For the text-containing cell, return its midpoint in [x, y] coordinate format. 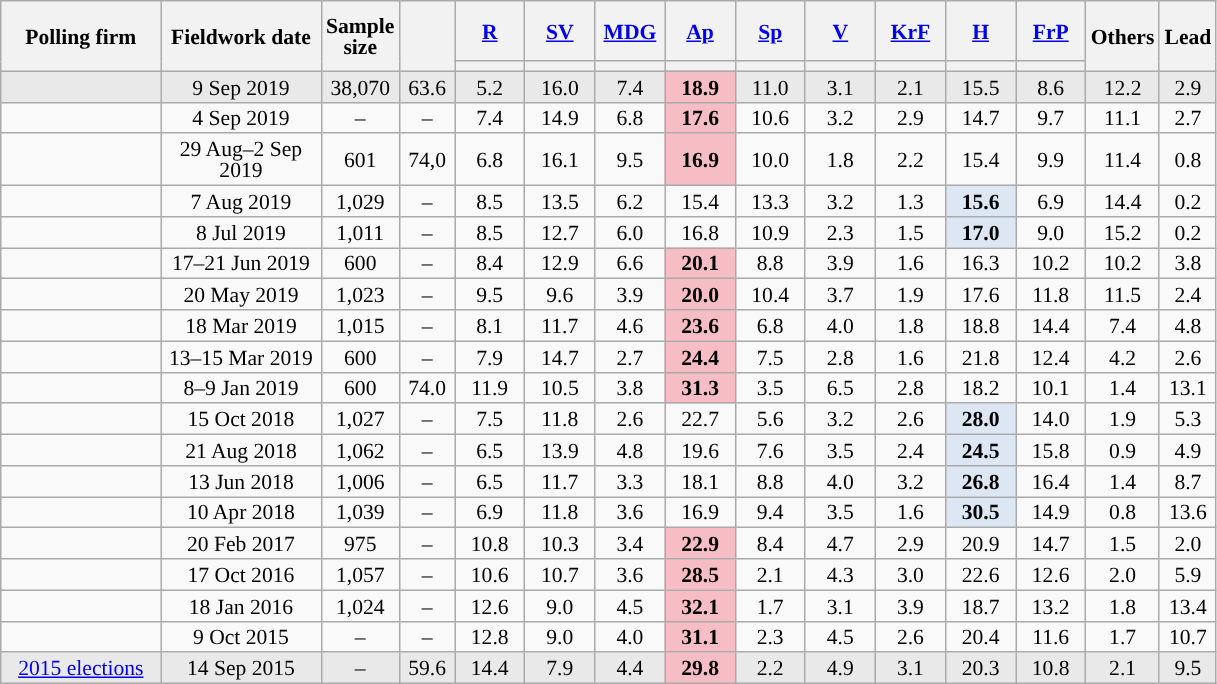
Samplesize [360, 36]
6.2 [630, 202]
8–9 Jan 2019 [241, 388]
Ap [700, 31]
16.3 [980, 264]
7.6 [770, 450]
10.3 [560, 544]
13 Jun 2018 [241, 482]
20.0 [700, 294]
31.1 [700, 636]
10.9 [770, 232]
8.1 [490, 326]
20.4 [980, 636]
Sp [770, 31]
16.0 [560, 86]
10.5 [560, 388]
29.8 [700, 668]
11.4 [1123, 160]
1.3 [910, 202]
9 Oct 2015 [241, 636]
13–15 Mar 2019 [241, 356]
38,070 [360, 86]
12.2 [1123, 86]
Polling firm [81, 36]
14.0 [1051, 420]
20.3 [980, 668]
V [840, 31]
6.6 [630, 264]
8.7 [1188, 482]
1,006 [360, 482]
1,029 [360, 202]
21 Aug 2018 [241, 450]
18.8 [980, 326]
23.6 [700, 326]
24.4 [700, 356]
5.2 [490, 86]
18.2 [980, 388]
15.6 [980, 202]
1,011 [360, 232]
9.7 [1051, 118]
1,024 [360, 606]
4.3 [840, 574]
20.1 [700, 264]
28.5 [700, 574]
0.9 [1123, 450]
20 May 2019 [241, 294]
20 Feb 2017 [241, 544]
74.0 [426, 388]
13.4 [1188, 606]
13.6 [1188, 512]
10.0 [770, 160]
5.9 [1188, 574]
5.3 [1188, 420]
15.2 [1123, 232]
4.6 [630, 326]
18 Jan 2016 [241, 606]
8 Jul 2019 [241, 232]
975 [360, 544]
32.1 [700, 606]
R [490, 31]
16.1 [560, 160]
26.8 [980, 482]
17.0 [980, 232]
12.4 [1051, 356]
10 Apr 2018 [241, 512]
28.0 [980, 420]
1,015 [360, 326]
18.1 [700, 482]
FrP [1051, 31]
11.6 [1051, 636]
18.9 [700, 86]
4.4 [630, 668]
MDG [630, 31]
2015 elections [81, 668]
1,039 [360, 512]
1,057 [360, 574]
1,023 [360, 294]
21.8 [980, 356]
59.6 [426, 668]
29 Aug–2 Sep 2019 [241, 160]
12.8 [490, 636]
20.9 [980, 544]
12.9 [560, 264]
11.5 [1123, 294]
13.5 [560, 202]
4 Sep 2019 [241, 118]
10.1 [1051, 388]
601 [360, 160]
Fieldwork date [241, 36]
8.6 [1051, 86]
15 Oct 2018 [241, 420]
3.4 [630, 544]
KrF [910, 31]
1,062 [360, 450]
74,0 [426, 160]
17–21 Jun 2019 [241, 264]
3.7 [840, 294]
16.4 [1051, 482]
7 Aug 2019 [241, 202]
22.9 [700, 544]
9.9 [1051, 160]
14 Sep 2015 [241, 668]
17 Oct 2016 [241, 574]
24.5 [980, 450]
12.7 [560, 232]
63.6 [426, 86]
15.5 [980, 86]
4.2 [1123, 356]
16.8 [700, 232]
13.2 [1051, 606]
3.3 [630, 482]
SV [560, 31]
9.6 [560, 294]
6.0 [630, 232]
13.9 [560, 450]
9 Sep 2019 [241, 86]
22.6 [980, 574]
18.7 [980, 606]
10.4 [770, 294]
11.0 [770, 86]
4.7 [840, 544]
Lead [1188, 36]
3.0 [910, 574]
19.6 [700, 450]
13.1 [1188, 388]
30.5 [980, 512]
1,027 [360, 420]
31.3 [700, 388]
H [980, 31]
13.3 [770, 202]
Others [1123, 36]
15.8 [1051, 450]
5.6 [770, 420]
18 Mar 2019 [241, 326]
11.9 [490, 388]
9.4 [770, 512]
11.1 [1123, 118]
22.7 [700, 420]
